Pinpoint the cell where the given text exists, returning its [x, y] midpoint coordinate. 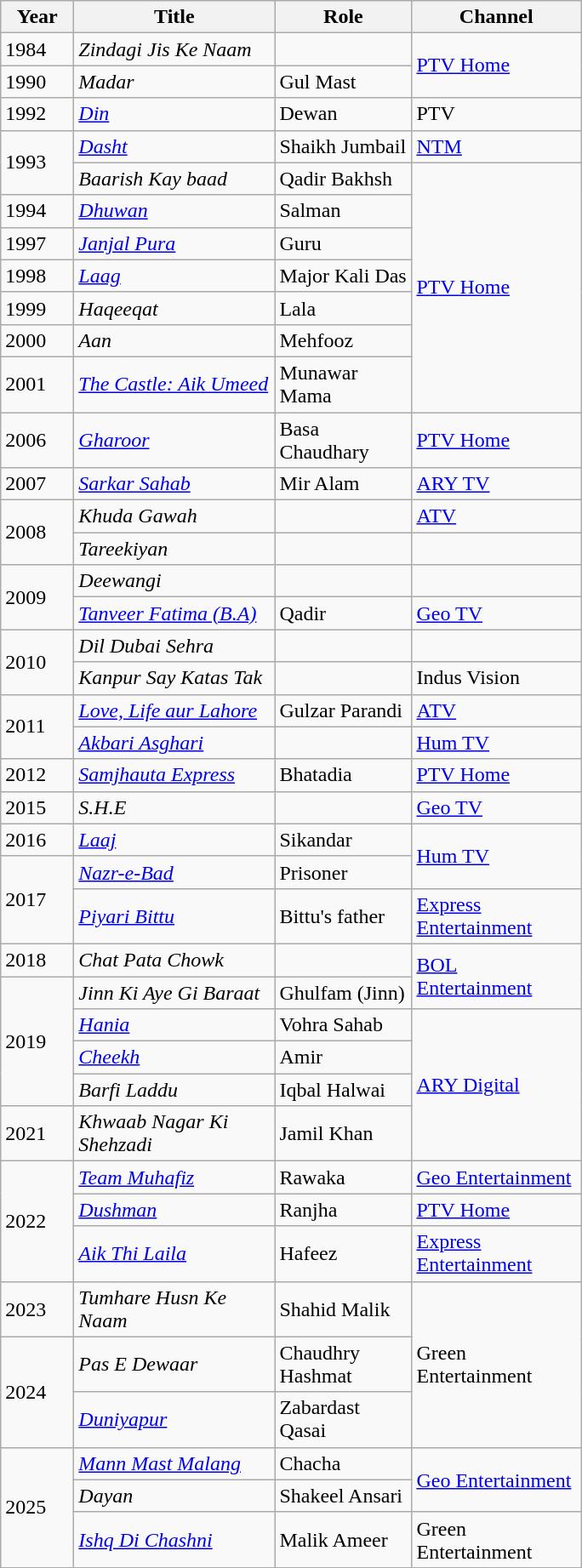
Title [174, 17]
Khuda Gawah [174, 516]
Dasht [174, 146]
Cheekh [174, 1058]
Akbari Asghari [174, 743]
2018 [37, 960]
Year [37, 17]
Indus Vision [497, 678]
BOL Entertainment [497, 976]
Chat Pata Chowk [174, 960]
Kanpur Say Katas Tak [174, 678]
2009 [37, 597]
Sarkar Sahab [174, 484]
2023 [37, 1309]
Din [174, 114]
Mir Alam [344, 484]
Role [344, 17]
Tareekiyan [174, 549]
1992 [37, 114]
Duniyapur [174, 1419]
Qadir [344, 613]
1999 [37, 308]
Jamil Khan [344, 1133]
Dushman [174, 1210]
Hania [174, 1025]
Dil Dubai Sehra [174, 646]
Bittu's father [344, 915]
Lala [344, 308]
Rawaka [344, 1177]
S.H.E [174, 807]
Shakeel Ansari [344, 1496]
Love, Life aur Lahore [174, 710]
1997 [37, 243]
Chaudhry Hashmat [344, 1365]
Piyari Bittu [174, 915]
2012 [37, 775]
Dewan [344, 114]
Jinn Ki Aye Gi Baraat [174, 993]
PTV [497, 114]
Shaikh Jumbail [344, 146]
Ghulfam (Jinn) [344, 993]
Malik Ameer [344, 1540]
Ranjha [344, 1210]
Baarish Kay baad [174, 179]
2000 [37, 340]
Deewangi [174, 581]
2025 [37, 1508]
Shahid Malik [344, 1309]
Aik Thi Laila [174, 1254]
Nazr-e-Bad [174, 872]
Zindagi Jis Ke Naam [174, 49]
ARY TV [497, 484]
Mann Mast Malang [174, 1463]
Amir [344, 1058]
Hafeez [344, 1254]
Ishq Di Chashni [174, 1540]
Bhatadia [344, 775]
Gharoor [174, 439]
2001 [37, 385]
Madar [174, 82]
2024 [37, 1392]
2017 [37, 900]
1998 [37, 276]
1994 [37, 211]
Zabardast Qasai [344, 1419]
2006 [37, 439]
1993 [37, 163]
Janjal Pura [174, 243]
Salman [344, 211]
Munawar Mama [344, 385]
2010 [37, 662]
Iqbal Halwai [344, 1090]
Team Muhafiz [174, 1177]
Gulzar Parandi [344, 710]
Mehfooz [344, 340]
Laag [174, 276]
Chacha [344, 1463]
2021 [37, 1133]
Channel [497, 17]
Guru [344, 243]
2015 [37, 807]
1984 [37, 49]
The Castle: Aik Umeed [174, 385]
2019 [37, 1041]
Vohra Sahab [344, 1025]
Haqeeqat [174, 308]
Barfi Laddu [174, 1090]
Sikandar [344, 840]
2007 [37, 484]
Prisoner [344, 872]
Samjhauta Express [174, 775]
Major Kali Das [344, 276]
ARY Digital [497, 1086]
Gul Mast [344, 82]
Basa Chaudhary [344, 439]
NTM [497, 146]
Tumhare Husn Ke Naam [174, 1309]
Khwaab Nagar Ki Shehzadi [174, 1133]
2008 [37, 533]
2022 [37, 1222]
2016 [37, 840]
1990 [37, 82]
Laaj [174, 840]
Tanveer Fatima (B.A) [174, 613]
Pas E Dewaar [174, 1365]
Qadir Bakhsh [344, 179]
Dayan [174, 1496]
Aan [174, 340]
Dhuwan [174, 211]
2011 [37, 727]
